Detect which cell encompasses the target text, then output its (X, Y) center coordinate. 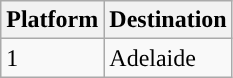
Destination (168, 20)
1 (52, 58)
Platform (52, 20)
Adelaide (168, 58)
